Locate the cell with the specified text and output its (x, y) center coordinate. 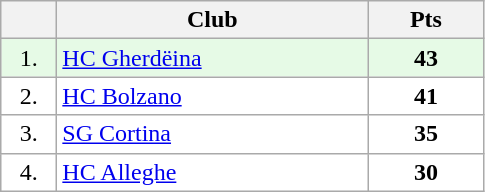
HC Alleghe (212, 172)
41 (426, 96)
2. (29, 96)
43 (426, 58)
1. (29, 58)
4. (29, 172)
SG Cortina (212, 134)
HC Gherdëina (212, 58)
35 (426, 134)
Club (212, 20)
HC Bolzano (212, 96)
Pts (426, 20)
30 (426, 172)
3. (29, 134)
